Return [X, Y] of the center of cell containing provided text 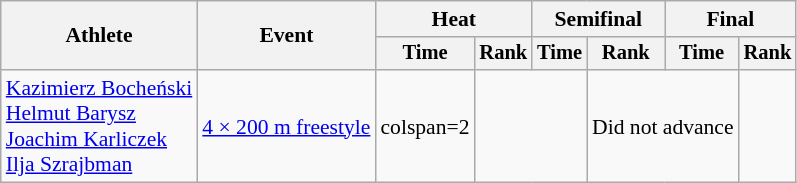
Final [731, 19]
colspan=2 [424, 126]
Semifinal [598, 19]
4 × 200 m freestyle [286, 126]
Event [286, 36]
Kazimierz BocheńskiHelmut BaryszJoachim KarliczekIlja Szrajbman [100, 126]
Athlete [100, 36]
Heat [454, 19]
Did not advance [663, 126]
